Scan for the cell matching the given text and deliver its (X, Y) coordinate at center. 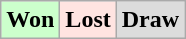
Draw (150, 20)
Lost (88, 20)
Won (30, 20)
